Extract the (x, y) coordinate from the center of the cell holding the provided text.  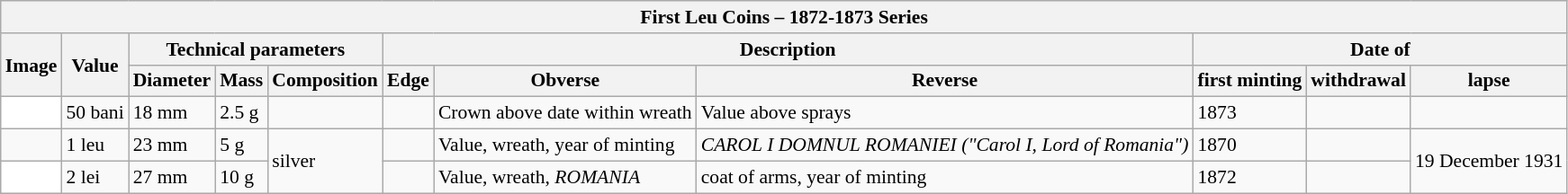
Value, wreath, year of minting (565, 145)
Obverse (565, 81)
Diameter (172, 81)
Description (789, 49)
Value (95, 65)
Date of (1380, 49)
Technical parameters (256, 49)
coat of arms, year of minting (945, 177)
silver (325, 162)
18 mm (172, 113)
2.5 g (241, 113)
Composition (325, 81)
Edge (409, 81)
withdrawal (1358, 81)
5 g (241, 145)
50 bani (95, 113)
first minting (1249, 81)
Crown above date within wreath (565, 113)
10 g (241, 177)
CAROL I DOMNUL ROMANIEI ("Carol I, Lord of Romania") (945, 145)
19 December 1931 (1489, 162)
2 lei (95, 177)
lapse (1489, 81)
Value, wreath, ROMANIA (565, 177)
23 mm (172, 145)
Image (32, 65)
Mass (241, 81)
1 leu (95, 145)
1870 (1249, 145)
Reverse (945, 81)
1872 (1249, 177)
1873 (1249, 113)
Value above sprays (945, 113)
27 mm (172, 177)
First Leu Coins – 1872-1873 Series (785, 17)
